Return (X, Y) of the center of cell containing provided text 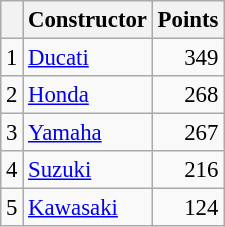
Yamaha (88, 133)
Constructor (88, 20)
Kawasaki (88, 208)
268 (188, 95)
216 (188, 170)
3 (12, 133)
1 (12, 58)
5 (12, 208)
Suzuki (88, 170)
349 (188, 58)
124 (188, 208)
4 (12, 170)
2 (12, 95)
Honda (88, 95)
Points (188, 20)
Ducati (88, 58)
267 (188, 133)
